Pinpoint the cell where the given text exists, returning its (x, y) midpoint coordinate. 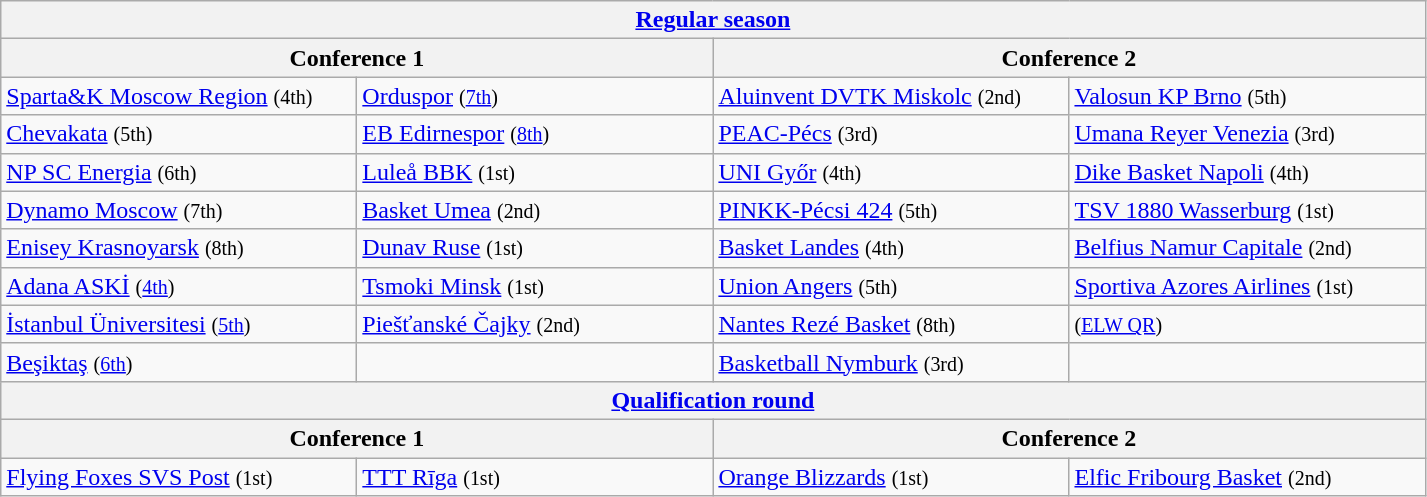
Aluinvent DVTK Miskolc (2nd) (891, 96)
Tsmoki Minsk (1st) (535, 286)
NP SC Energia (6th) (179, 172)
Dunav Ruse (1st) (535, 248)
Orduspor (7th) (535, 96)
PINKK-Pécsi 424 (5th) (891, 210)
Nantes Rezé Basket (8th) (891, 324)
UNI Győr (4th) (891, 172)
Beşiktaş (6th) (179, 362)
Flying Foxes SVS Post (1st) (179, 477)
Chevakata (5th) (179, 134)
Basket Landes (4th) (891, 248)
Piešťanské Čajky (2nd) (535, 324)
EB Edirnespor (8th) (535, 134)
Sparta&K Moscow Region (4th) (179, 96)
TTT Rīga (1st) (535, 477)
İstanbul Üniversitesi (5th) (179, 324)
Dike Basket Napoli (4th) (1247, 172)
Adana ASKİ (4th) (179, 286)
Regular season (713, 20)
TSV 1880 Wasserburg (1st) (1247, 210)
(ELW QR) (1247, 324)
Qualification round (713, 400)
Union Angers (5th) (891, 286)
Enisey Krasnoyarsk (8th) (179, 248)
Basketball Nymburk (3rd) (891, 362)
Dynamo Moscow (7th) (179, 210)
Umana Reyer Venezia (3rd) (1247, 134)
Valosun KP Brno (5th) (1247, 96)
Sportiva Azores Airlines (1st) (1247, 286)
Belfius Namur Capitale (2nd) (1247, 248)
Luleå BBK (1st) (535, 172)
Orange Blizzards (1st) (891, 477)
Elfic Fribourg Basket (2nd) (1247, 477)
PEAC-Pécs (3rd) (891, 134)
Basket Umea (2nd) (535, 210)
